Capture the cell that displays the provided text and extract its [X, Y] central coordinate. 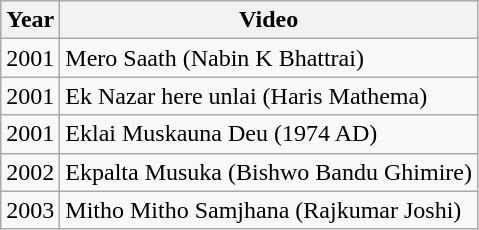
Eklai Muskauna Deu (1974 AD) [269, 134]
Ekpalta Musuka (Bishwo Bandu Ghimire) [269, 172]
Ek Nazar here unlai (Haris Mathema) [269, 96]
Mero Saath (Nabin K Bhattrai) [269, 58]
Mitho Mitho Samjhana (Rajkumar Joshi) [269, 210]
Year [30, 20]
2002 [30, 172]
Video [269, 20]
2003 [30, 210]
